Determine the [X, Y] coordinate at the center of the cell enclosing the given text.  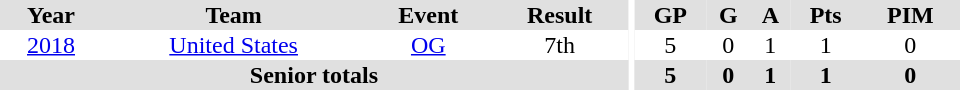
United States [234, 45]
G [728, 15]
OG [428, 45]
Year [51, 15]
7th [560, 45]
GP [670, 15]
Result [560, 15]
Team [234, 15]
A [770, 15]
Event [428, 15]
2018 [51, 45]
PIM [910, 15]
Senior totals [314, 75]
Pts [826, 15]
